Find where the given text appears and provide that cell's center as (x, y) coordinate. 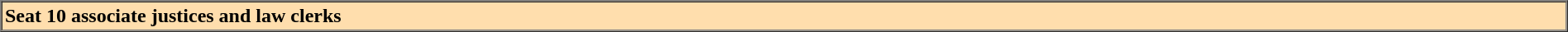
Seat 10 associate justices and law clerks (784, 16)
